Extract the (X, Y) coordinate from the center of the cell holding the provided text.  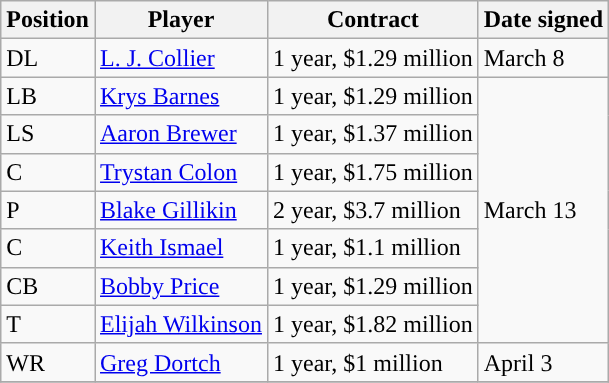
LS (48, 134)
1 year, $1.1 million (372, 248)
LB (48, 96)
CB (48, 286)
March 8 (543, 58)
Blake Gillikin (180, 210)
Greg Dortch (180, 362)
Elijah Wilkinson (180, 324)
1 year, $1.37 million (372, 134)
Player (180, 20)
1 year, $1.82 million (372, 324)
Bobby Price (180, 286)
2 year, $3.7 million (372, 210)
DL (48, 58)
WR (48, 362)
Position (48, 20)
March 13 (543, 210)
April 3 (543, 362)
Date signed (543, 20)
Contract (372, 20)
P (48, 210)
Keith Ismael (180, 248)
Krys Barnes (180, 96)
Trystan Colon (180, 172)
Aaron Brewer (180, 134)
1 year, $1.75 million (372, 172)
T (48, 324)
1 year, $1 million (372, 362)
L. J. Collier (180, 58)
